Extract the [x, y] coordinate from the center of the cell holding the provided text.  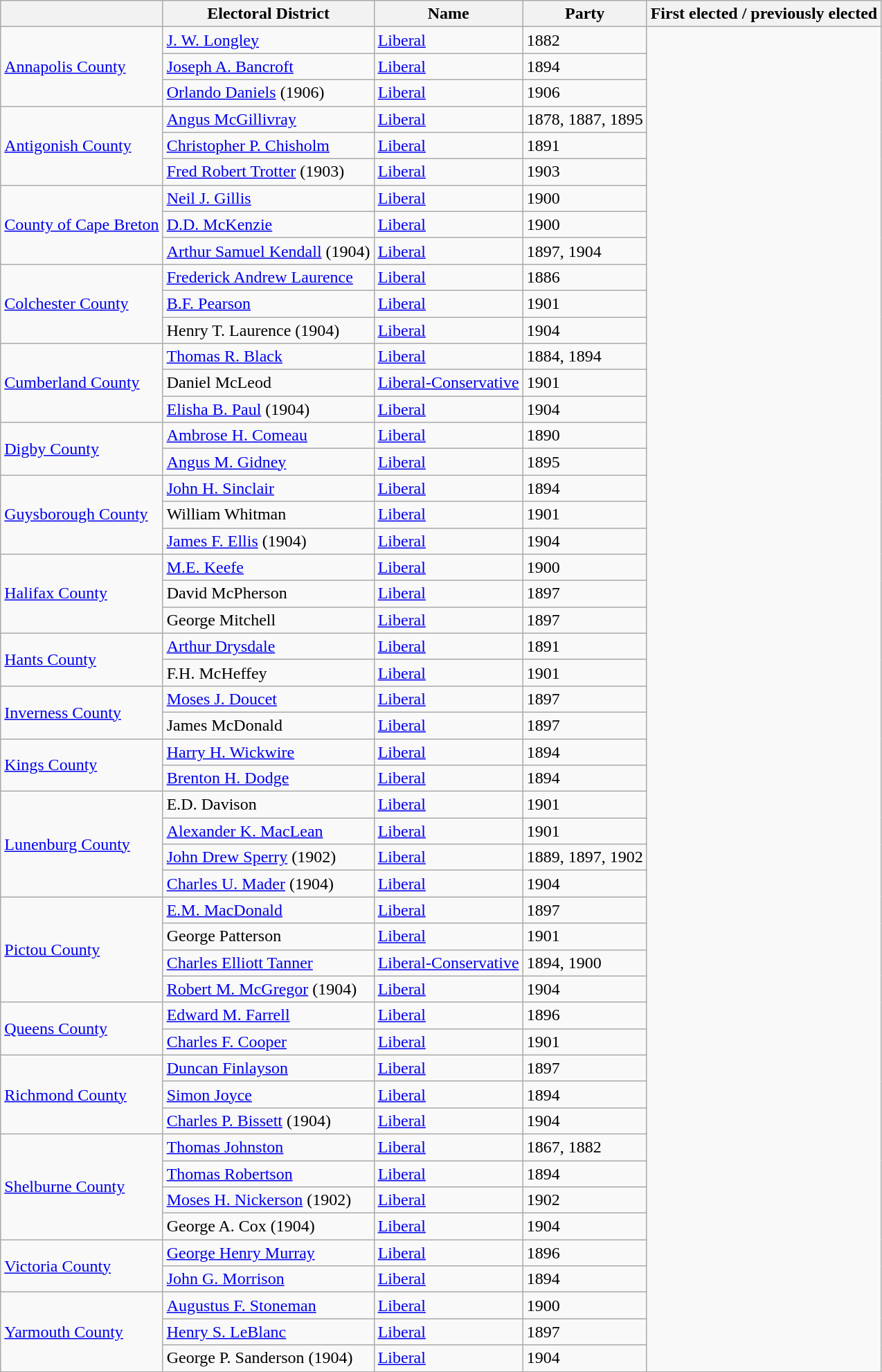
1890 [584, 436]
Charles F. Cooper [269, 1042]
George Henry Murray [269, 1253]
Arthur Samuel Kendall (1904) [269, 251]
Moses J. Doucet [269, 699]
Party [584, 14]
Duncan Finlayson [269, 1068]
1906 [584, 93]
Cumberland County [82, 383]
1882 [584, 40]
George Patterson [269, 936]
Thomas Robertson [269, 1174]
Frederick Andrew Laurence [269, 277]
Digby County [82, 449]
Joseph A. Bancroft [269, 66]
Electoral District [269, 14]
Victoria County [82, 1266]
E.D. Davison [269, 805]
Lunenburg County [82, 844]
Ambrose H. Comeau [269, 436]
Robert M. McGregor (1904) [269, 989]
Hants County [82, 659]
John G. Morrison [269, 1279]
1894, 1900 [584, 963]
1903 [584, 172]
George P. Sanderson (1904) [269, 1358]
1886 [584, 277]
Daniel McLeod [269, 383]
George Mitchell [269, 620]
Thomas Johnston [269, 1147]
Kings County [82, 765]
Henry S. LeBlanc [269, 1332]
Pictou County [82, 950]
1889, 1897, 1902 [584, 857]
Charles P. Bissett (1904) [269, 1121]
John H. Sinclair [269, 488]
Harry H. Wickwire [269, 751]
Queens County [82, 1028]
County of Cape Breton [82, 224]
Elisha B. Paul (1904) [269, 409]
Guysborough County [82, 515]
1895 [584, 462]
Antigonish County [82, 145]
Simon Joyce [269, 1094]
D.D. McKenzie [269, 224]
Fred Robert Trotter (1903) [269, 172]
Shelburne County [82, 1186]
Christopher P. Chisholm [269, 145]
Halifax County [82, 594]
B.F. Pearson [269, 303]
James F. Ellis (1904) [269, 541]
1884, 1894 [584, 357]
1897, 1904 [584, 251]
Annapolis County [82, 66]
E.M. MacDonald [269, 910]
Yarmouth County [82, 1332]
Name [449, 14]
Charles Elliott Tanner [269, 963]
Richmond County [82, 1094]
William Whitman [269, 515]
Angus M. Gidney [269, 462]
Colchester County [82, 303]
James McDonald [269, 725]
1902 [584, 1200]
Moses H. Nickerson (1902) [269, 1200]
1867, 1882 [584, 1147]
Charles U. Mader (1904) [269, 884]
Alexander K. MacLean [269, 831]
Orlando Daniels (1906) [269, 93]
F.H. McHeffey [269, 672]
Angus McGillivray [269, 119]
Arthur Drysdale [269, 646]
M.E. Keefe [269, 567]
J. W. Longley [269, 40]
Brenton H. Dodge [269, 778]
1878, 1887, 1895 [584, 119]
Thomas R. Black [269, 357]
David McPherson [269, 594]
Edward M. Farrell [269, 1015]
Inverness County [82, 712]
Henry T. Laurence (1904) [269, 330]
Augustus F. Stoneman [269, 1306]
Neil J. Gillis [269, 198]
John Drew Sperry (1902) [269, 857]
George A. Cox (1904) [269, 1227]
First elected / previously elected [764, 14]
